Return the (X, Y) coordinate for the center point of the cell that contains the specified text.  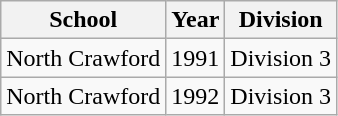
1991 (196, 58)
1992 (196, 96)
Division (281, 20)
Year (196, 20)
School (84, 20)
